Find where the given text appears and provide that cell's center as [X, Y] coordinate. 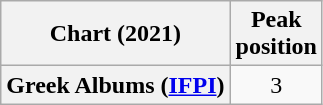
Peakposition [276, 34]
Chart (2021) [116, 34]
3 [276, 85]
Greek Albums (IFPI) [116, 85]
